From the cell containing the given text, extract its center point as [X, Y] coordinate. 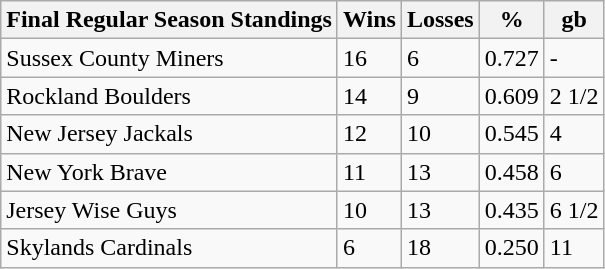
12 [369, 134]
Skylands Cardinals [170, 248]
0.435 [512, 210]
0.545 [512, 134]
Losses [440, 20]
Wins [369, 20]
Rockland Boulders [170, 96]
9 [440, 96]
18 [440, 248]
16 [369, 58]
0.458 [512, 172]
0.609 [512, 96]
New Jersey Jackals [170, 134]
- [574, 58]
0.727 [512, 58]
% [512, 20]
Sussex County Miners [170, 58]
0.250 [512, 248]
Final Regular Season Standings [170, 20]
gb [574, 20]
4 [574, 134]
Jersey Wise Guys [170, 210]
14 [369, 96]
2 1/2 [574, 96]
6 1/2 [574, 210]
New York Brave [170, 172]
